From the cell containing the given text, extract its center point as [x, y] coordinate. 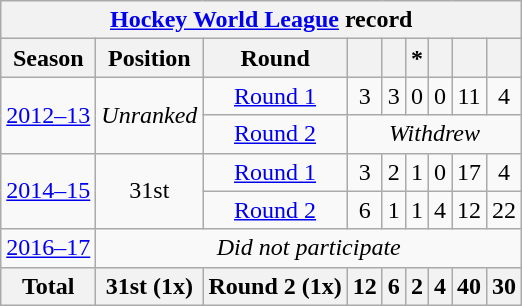
2012–13 [48, 115]
Hockey World League record [262, 20]
30 [504, 286]
31st (1x) [150, 286]
Position [150, 58]
22 [504, 210]
Unranked [150, 115]
11 [470, 96]
40 [470, 286]
31st [150, 191]
Withdrew [434, 134]
2014–15 [48, 191]
2016–17 [48, 248]
17 [470, 172]
Season [48, 58]
Round 2 (1x) [275, 286]
Did not participate [309, 248]
Total [48, 286]
Round [275, 58]
* [416, 58]
